Return (X, Y) of the center of cell containing provided text 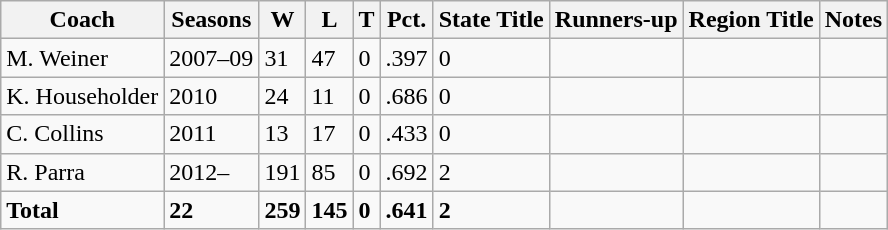
Pct. (406, 20)
C. Collins (82, 134)
Region Title (751, 20)
2012– (212, 172)
L (330, 20)
17 (330, 134)
85 (330, 172)
M. Weiner (82, 58)
145 (330, 210)
13 (282, 134)
22 (212, 210)
R. Parra (82, 172)
.641 (406, 210)
Notes (853, 20)
31 (282, 58)
2011 (212, 134)
Total (82, 210)
Seasons (212, 20)
Runners-up (616, 20)
K. Householder (82, 96)
State Title (491, 20)
.397 (406, 58)
11 (330, 96)
2010 (212, 96)
191 (282, 172)
.686 (406, 96)
T (366, 20)
.692 (406, 172)
W (282, 20)
.433 (406, 134)
2007–09 (212, 58)
24 (282, 96)
47 (330, 58)
259 (282, 210)
Coach (82, 20)
